Extract the (X, Y) coordinate from the center of the cell holding the provided text.  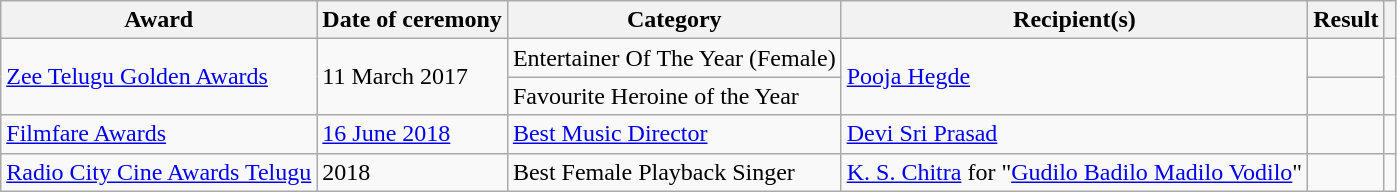
Award (159, 20)
Category (674, 20)
Pooja Hegde (1074, 77)
11 March 2017 (412, 77)
Best Female Playback Singer (674, 172)
2018 (412, 172)
Date of ceremony (412, 20)
Entertainer Of The Year (Female) (674, 58)
Recipient(s) (1074, 20)
Favourite Heroine of the Year (674, 96)
Result (1346, 20)
16 June 2018 (412, 134)
Filmfare Awards (159, 134)
Devi Sri Prasad (1074, 134)
K. S. Chitra for "Gudilo Badilo Madilo Vodilo" (1074, 172)
Radio City Cine Awards Telugu (159, 172)
Best Music Director (674, 134)
Zee Telugu Golden Awards (159, 77)
